Locate the cell with the specified text and output its [X, Y] center coordinate. 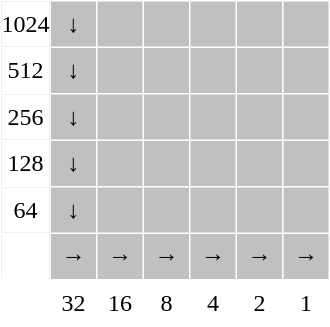
1 [306, 302]
512 [26, 70]
4 [212, 302]
2 [260, 302]
32 [74, 302]
256 [26, 116]
1024 [26, 24]
128 [26, 164]
8 [166, 302]
16 [120, 302]
64 [26, 210]
